Return (x, y) of the center of cell containing provided text 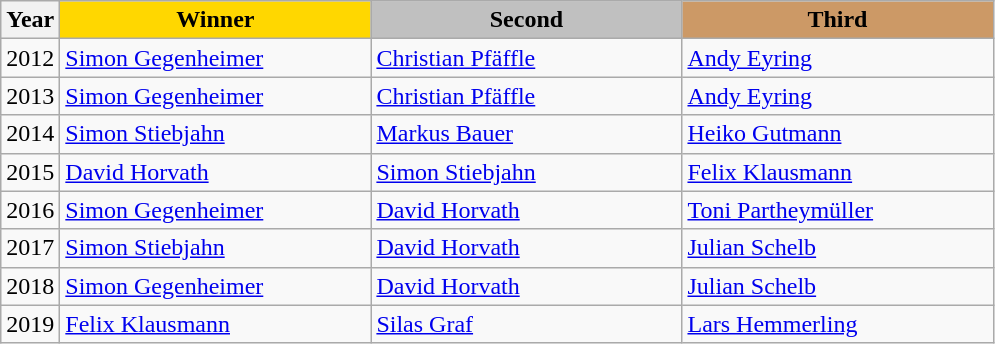
Winner (216, 20)
Heiko Gutmann (838, 134)
Markus Bauer (526, 134)
2019 (30, 324)
Third (838, 20)
2012 (30, 58)
Year (30, 20)
2018 (30, 286)
Toni Partheymüller (838, 210)
2013 (30, 96)
2016 (30, 210)
Silas Graf (526, 324)
Lars Hemmerling (838, 324)
2015 (30, 172)
Second (526, 20)
2017 (30, 248)
2014 (30, 134)
